Return the [x, y] coordinate for the center point of the cell that contains the specified text.  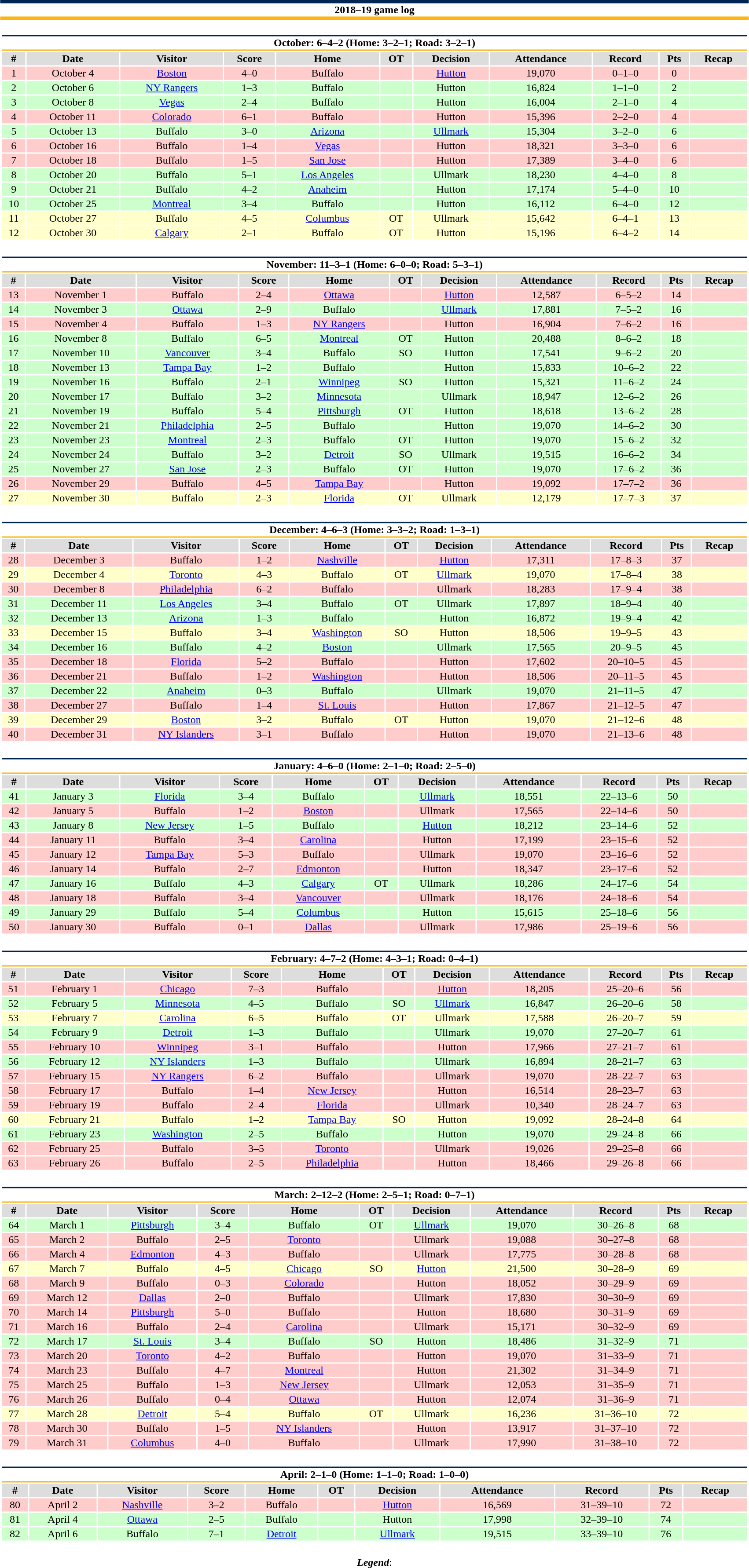
February 10 [74, 1047]
17,541 [546, 353]
16,872 [541, 618]
82 [15, 1534]
18,551 [529, 797]
24–17–6 [619, 884]
3 [14, 102]
18,283 [541, 589]
2–2–0 [626, 117]
16,904 [546, 324]
March 23 [67, 1370]
70 [14, 1312]
October 8 [73, 102]
28–24–7 [625, 1105]
80 [15, 1505]
15,615 [529, 913]
28–23–7 [625, 1090]
25–19–6 [619, 927]
23–17–6 [619, 869]
January 14 [73, 869]
November 3 [81, 309]
December 21 [79, 676]
9 [14, 190]
February 7 [74, 1018]
29 [13, 575]
19–9–5 [626, 633]
60 [13, 1119]
29–24–8 [625, 1134]
44 [14, 840]
5 [14, 132]
18,230 [541, 175]
27–20–7 [625, 1032]
15–6–2 [628, 440]
March 25 [67, 1385]
February 1 [74, 989]
18,486 [522, 1341]
March 20 [67, 1356]
32–39–10 [601, 1520]
January 18 [73, 898]
33 [13, 633]
14–6–2 [628, 425]
November 17 [81, 396]
15,304 [541, 132]
30–28–8 [616, 1254]
17–7–2 [628, 483]
28–24–8 [625, 1119]
December 15 [79, 633]
16,112 [541, 204]
April: 2–1–0 (Home: 1–1–0; Road: 1–0–0) [374, 1474]
January 30 [73, 927]
5–1 [249, 175]
December 16 [79, 647]
18,947 [546, 396]
February 21 [74, 1119]
51 [13, 989]
11 [14, 219]
0–1 [246, 927]
21,500 [522, 1269]
18,176 [529, 898]
February 9 [74, 1032]
19–9–4 [626, 618]
March 16 [67, 1327]
5–2 [264, 662]
21–12–5 [626, 705]
October 25 [73, 204]
October 30 [73, 233]
30–29–9 [616, 1283]
0–4 [223, 1399]
February 26 [74, 1163]
31 [13, 604]
6–5–2 [628, 295]
16,824 [541, 88]
17–8–3 [626, 560]
November 19 [81, 411]
December 3 [79, 560]
6–4–0 [626, 204]
6–4–1 [626, 219]
15,833 [546, 367]
17 [13, 353]
18,347 [529, 869]
1 [14, 73]
March 7 [67, 1269]
75 [14, 1385]
17,602 [541, 662]
16,004 [541, 102]
31–39–10 [601, 1505]
November 1 [81, 295]
20–11–5 [626, 676]
30–28–9 [616, 1269]
26–20–7 [625, 1018]
3–5 [256, 1148]
November 29 [81, 483]
7 [14, 161]
17–9–4 [626, 589]
December 4 [79, 575]
March 14 [67, 1312]
15,321 [546, 382]
16,894 [540, 1061]
31–32–9 [616, 1341]
March 2 [67, 1240]
15 [13, 324]
77 [14, 1414]
17–7–3 [628, 498]
5–0 [223, 1312]
January 11 [73, 840]
March 4 [67, 1254]
33–39–10 [601, 1534]
December 18 [79, 662]
23–16–6 [619, 855]
November 23 [81, 440]
10,340 [540, 1105]
15,171 [522, 1327]
39 [13, 720]
28–22–7 [625, 1076]
January 5 [73, 811]
3–0 [249, 132]
23–15–6 [619, 840]
December 27 [79, 705]
17,990 [522, 1443]
22–14–6 [619, 811]
19,088 [522, 1240]
13,917 [522, 1428]
29–25–8 [625, 1148]
17,174 [541, 190]
November 21 [81, 425]
7–5–2 [628, 309]
16,847 [540, 1003]
16,236 [522, 1414]
December 22 [79, 691]
6–4–2 [626, 233]
October 4 [73, 73]
17,998 [497, 1520]
26–20–6 [625, 1003]
17,881 [546, 309]
November 13 [81, 367]
17,897 [541, 604]
25–18–6 [619, 913]
18,212 [529, 826]
11–6–2 [628, 382]
6–1 [249, 117]
46 [14, 869]
31–37–10 [616, 1428]
7–6–2 [628, 324]
0–1–0 [626, 73]
29–26–8 [625, 1163]
16,514 [540, 1090]
19,026 [540, 1148]
12,053 [522, 1385]
December 31 [79, 734]
January 12 [73, 855]
9–6–2 [628, 353]
25–20–6 [625, 989]
73 [14, 1356]
41 [14, 797]
13–6–2 [628, 411]
February 17 [74, 1090]
2018–19 game log [374, 10]
12,179 [546, 498]
March 17 [67, 1341]
22–13–6 [619, 797]
February: 4–7–2 (Home: 4–3–1; Road: 0–4–1) [374, 959]
March 26 [67, 1399]
November 16 [81, 382]
March 12 [67, 1298]
30–32–9 [616, 1327]
February 19 [74, 1105]
November 30 [81, 498]
12,074 [522, 1399]
February 23 [74, 1134]
55 [13, 1047]
2–7 [246, 869]
October 18 [73, 161]
15,642 [541, 219]
November 24 [81, 454]
31–33–9 [616, 1356]
March 30 [67, 1428]
23 [13, 440]
January 16 [73, 884]
January: 4–6–0 (Home: 2–1–0; Road: 2–5–0) [374, 766]
16–6–2 [628, 454]
October: 6–4–2 (Home: 3–2–1; Road: 3–2–1) [374, 43]
February 5 [74, 1003]
February 25 [74, 1148]
31–38–10 [616, 1443]
0 [674, 73]
15,396 [541, 117]
March 1 [67, 1225]
4–7 [223, 1370]
10–6–2 [628, 367]
November 27 [81, 469]
January 3 [73, 797]
24–18–6 [619, 898]
49 [14, 913]
31–34–9 [616, 1370]
53 [13, 1018]
19 [13, 382]
17,966 [540, 1047]
31–36–9 [616, 1399]
December 13 [79, 618]
4–4–0 [626, 175]
December 29 [79, 720]
28–21–7 [625, 1061]
January 8 [73, 826]
December 11 [79, 604]
3–3–0 [626, 146]
7–3 [256, 989]
30–27–8 [616, 1240]
January 29 [73, 913]
October 11 [73, 117]
30–31–9 [616, 1312]
62 [13, 1148]
16,569 [497, 1505]
27 [13, 498]
79 [14, 1443]
October 21 [73, 190]
20,488 [546, 338]
12–6–2 [628, 396]
18,205 [540, 989]
17,830 [522, 1298]
3–2–0 [626, 132]
April 4 [62, 1520]
25 [13, 469]
35 [13, 662]
17–6–2 [628, 469]
February 12 [74, 1061]
April 6 [62, 1534]
March 28 [67, 1414]
21–13–6 [626, 734]
March 9 [67, 1283]
November: 11–3–1 (Home: 6–0–0; Road: 5–3–1) [374, 265]
23–14–6 [619, 826]
December: 4–6–3 (Home: 3–3–2; Road: 1–3–1) [374, 530]
7–1 [217, 1534]
17,311 [541, 560]
17,389 [541, 161]
2–0 [223, 1298]
October 13 [73, 132]
15,196 [541, 233]
65 [14, 1240]
18,052 [522, 1283]
1–1–0 [626, 88]
5–3 [246, 855]
November 8 [81, 338]
March: 2–12–2 (Home: 2–5–1; Road: 0–7–1) [374, 1195]
81 [15, 1520]
18,466 [540, 1163]
April 2 [62, 1505]
18,680 [522, 1312]
8–6–2 [628, 338]
67 [14, 1269]
17,867 [541, 705]
17–8–4 [626, 575]
30–30–9 [616, 1298]
31–36–10 [616, 1414]
5–4–0 [626, 190]
27–21–7 [625, 1047]
18,286 [529, 884]
2–1–0 [626, 102]
March 31 [67, 1443]
2–9 [263, 309]
18,618 [546, 411]
February 15 [74, 1076]
17,588 [540, 1018]
21–11–5 [626, 691]
3–4–0 [626, 161]
October 27 [73, 219]
17,199 [529, 840]
17,775 [522, 1254]
21,302 [522, 1370]
12,587 [546, 295]
November 10 [81, 353]
December 8 [79, 589]
57 [13, 1076]
78 [14, 1428]
17,986 [529, 927]
31–35–9 [616, 1385]
30–26–8 [616, 1225]
18,321 [541, 146]
18–9–4 [626, 604]
20–10–5 [626, 662]
21–12–6 [626, 720]
October 20 [73, 175]
October 6 [73, 88]
21 [13, 411]
20–9–5 [626, 647]
October 16 [73, 146]
November 4 [81, 324]
